Capture the cell that displays the provided text and extract its [X, Y] central coordinate. 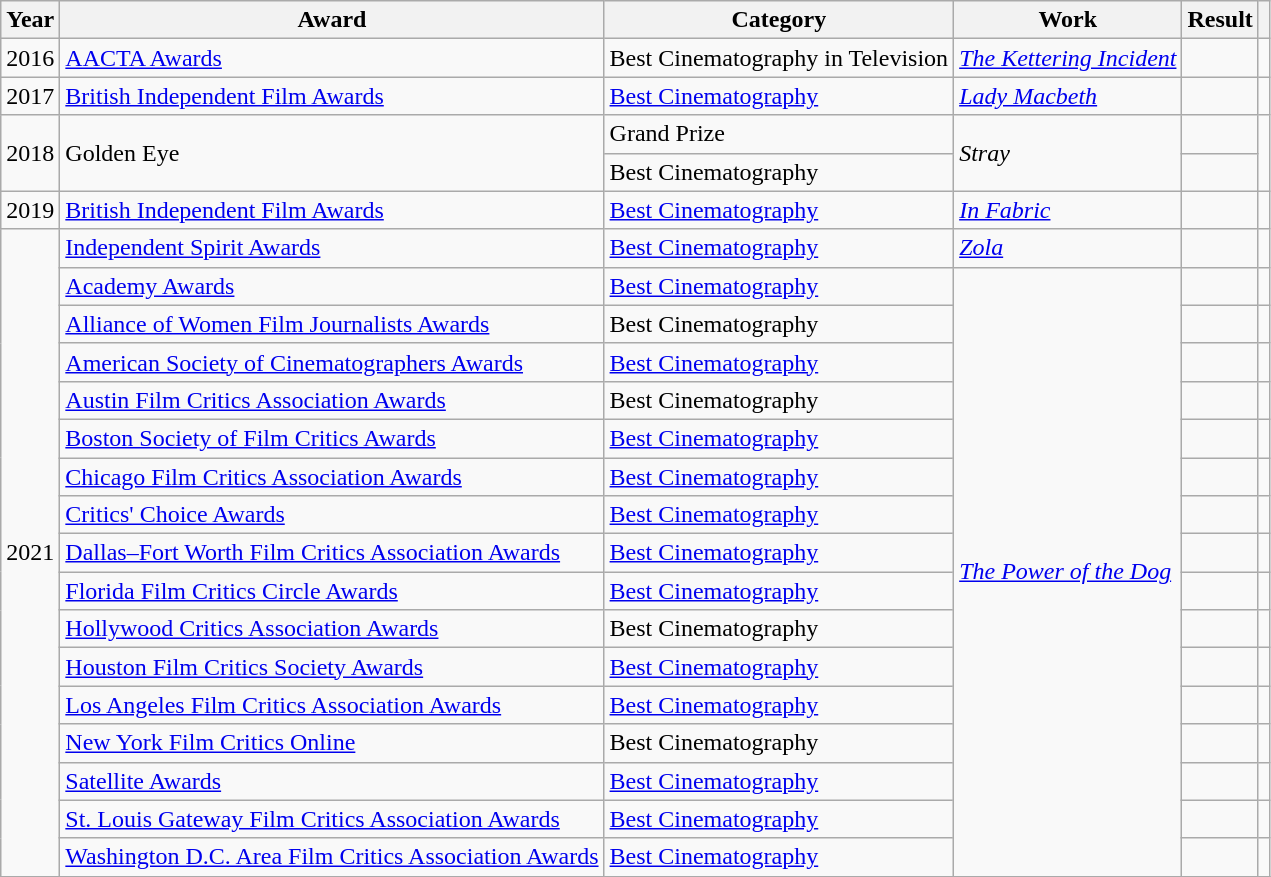
New York Film Critics Online [332, 743]
2019 [30, 210]
Hollywood Critics Association Awards [332, 629]
Lady Macbeth [1068, 96]
Zola [1068, 248]
Result [1220, 20]
Dallas–Fort Worth Film Critics Association Awards [332, 553]
Academy Awards [332, 286]
Stray [1068, 153]
Critics' Choice Awards [332, 515]
Grand Prize [779, 134]
Satellite Awards [332, 781]
Boston Society of Film Critics Awards [332, 438]
St. Louis Gateway Film Critics Association Awards [332, 819]
Washington D.C. Area Film Critics Association Awards [332, 857]
2016 [30, 58]
American Society of Cinematographers Awards [332, 362]
Chicago Film Critics Association Awards [332, 477]
Alliance of Women Film Journalists Awards [332, 324]
Year [30, 20]
Houston Film Critics Society Awards [332, 667]
Los Angeles Film Critics Association Awards [332, 705]
Austin Film Critics Association Awards [332, 400]
Independent Spirit Awards [332, 248]
In Fabric [1068, 210]
2017 [30, 96]
The Kettering Incident [1068, 58]
2018 [30, 153]
Category [779, 20]
The Power of the Dog [1068, 572]
Golden Eye [332, 153]
Florida Film Critics Circle Awards [332, 591]
AACTA Awards [332, 58]
2021 [30, 552]
Work [1068, 20]
Best Cinematography in Television [779, 58]
Award [332, 20]
